Detect which cell encompasses the target text, then output its (x, y) center coordinate. 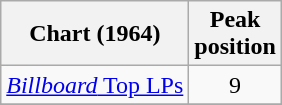
Peakposition (235, 34)
9 (235, 85)
Billboard Top LPs (95, 85)
Chart (1964) (95, 34)
